Output the [X, Y] coordinate of the center of the cell containing the given text.  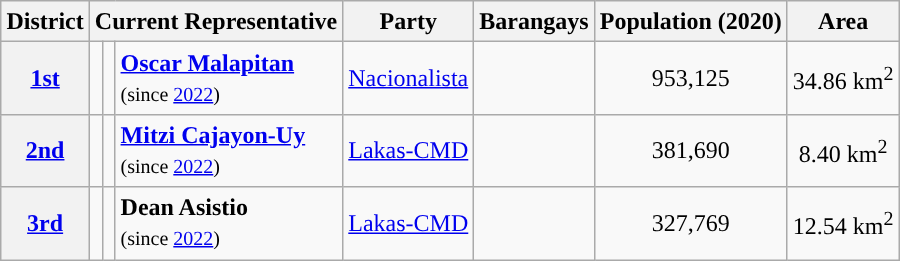
Party [408, 22]
12.54 km2 [843, 224]
Population (2020) [690, 22]
34.86 km2 [843, 78]
Mitzi Cajayon-Uy(since 2022) [229, 150]
381,690 [690, 150]
Dean Asistio(since 2022) [229, 224]
953,125 [690, 78]
2nd [45, 150]
8.40 km2 [843, 150]
Oscar Malapitan(since 2022) [229, 78]
1st [45, 78]
Barangays [534, 22]
Current Representative [216, 22]
3rd [45, 224]
District [45, 22]
Area [843, 22]
327,769 [690, 224]
Nacionalista [408, 78]
